Provide the [X, Y] coordinate of the cell's center where the given text is located.  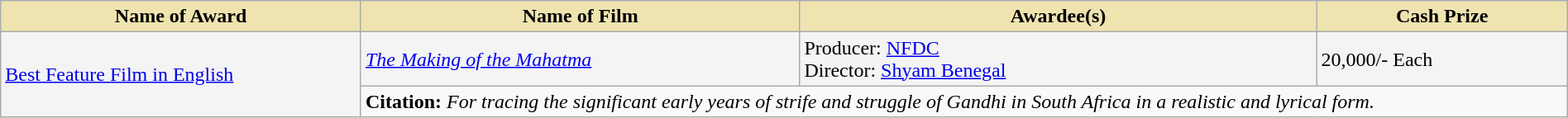
Awardee(s) [1059, 17]
Citation: For tracing the significant early years of strife and struggle of Gandhi in South Africa in a realistic and lyrical form. [964, 101]
Name of Award [181, 17]
Best Feature Film in English [181, 74]
20,000/- Each [1442, 59]
Name of Film [580, 17]
Producer: NFDCDirector: Shyam Benegal [1059, 59]
The Making of the Mahatma [580, 59]
Cash Prize [1442, 17]
